Return the [X, Y] coordinate for the center point of the cell that contains the specified text.  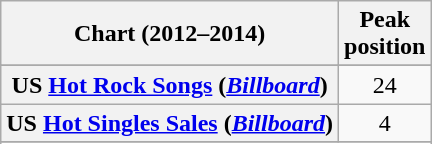
Peakposition [385, 34]
US Hot Rock Songs (Billboard) [170, 85]
US Hot Singles Sales (Billboard) [170, 123]
24 [385, 85]
Chart (2012–2014) [170, 34]
4 [385, 123]
